Detect which cell encompasses the target text, then output its (x, y) center coordinate. 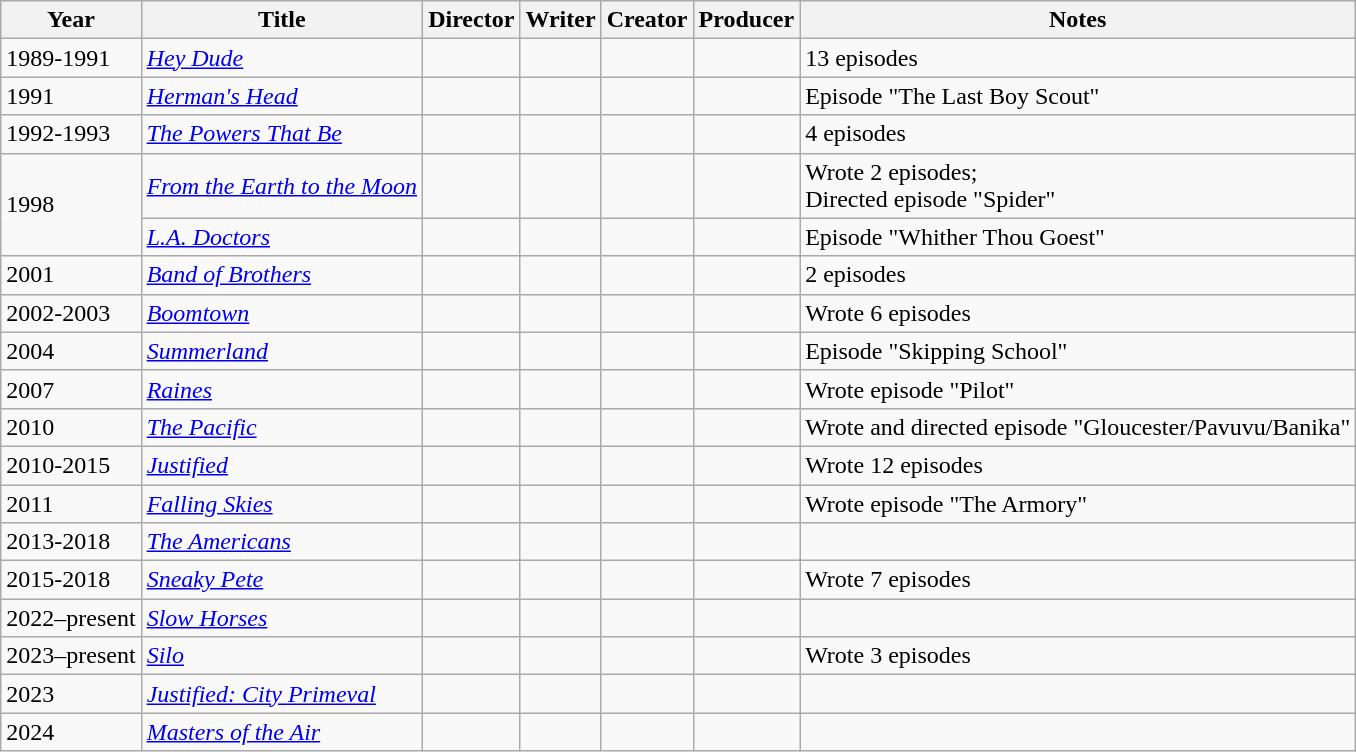
Hey Dude (282, 58)
Justified: City Primeval (282, 694)
1992-1993 (71, 134)
2002-2003 (71, 313)
Masters of the Air (282, 732)
Boomtown (282, 313)
Justified (282, 465)
Director (472, 20)
2 episodes (1078, 275)
Slow Horses (282, 618)
13 episodes (1078, 58)
Episode "Skipping School" (1078, 351)
Wrote episode "Pilot" (1078, 389)
Falling Skies (282, 503)
Silo (282, 656)
Episode "The Last Boy Scout" (1078, 96)
2015-2018 (71, 580)
The Pacific (282, 427)
From the Earth to the Moon (282, 186)
2010 (71, 427)
Wrote 3 episodes (1078, 656)
1989-1991 (71, 58)
1998 (71, 204)
2010-2015 (71, 465)
Episode "Whither Thou Goest" (1078, 237)
Wrote episode "The Armory" (1078, 503)
Title (282, 20)
Wrote 2 episodes;Directed episode "Spider" (1078, 186)
2004 (71, 351)
Wrote 7 episodes (1078, 580)
Wrote 6 episodes (1078, 313)
Band of Brothers (282, 275)
The Americans (282, 542)
Raines (282, 389)
Wrote and directed episode "Gloucester/Pavuvu/Banika" (1078, 427)
Summerland (282, 351)
Year (71, 20)
Sneaky Pete (282, 580)
Wrote 12 episodes (1078, 465)
2013-2018 (71, 542)
2001 (71, 275)
2023–present (71, 656)
The Powers That Be (282, 134)
Creator (647, 20)
2022–present (71, 618)
Producer (746, 20)
2024 (71, 732)
2007 (71, 389)
Notes (1078, 20)
1991 (71, 96)
4 episodes (1078, 134)
L.A. Doctors (282, 237)
Writer (560, 20)
2023 (71, 694)
2011 (71, 503)
Herman's Head (282, 96)
